Return [X, Y] of the center of cell containing provided text 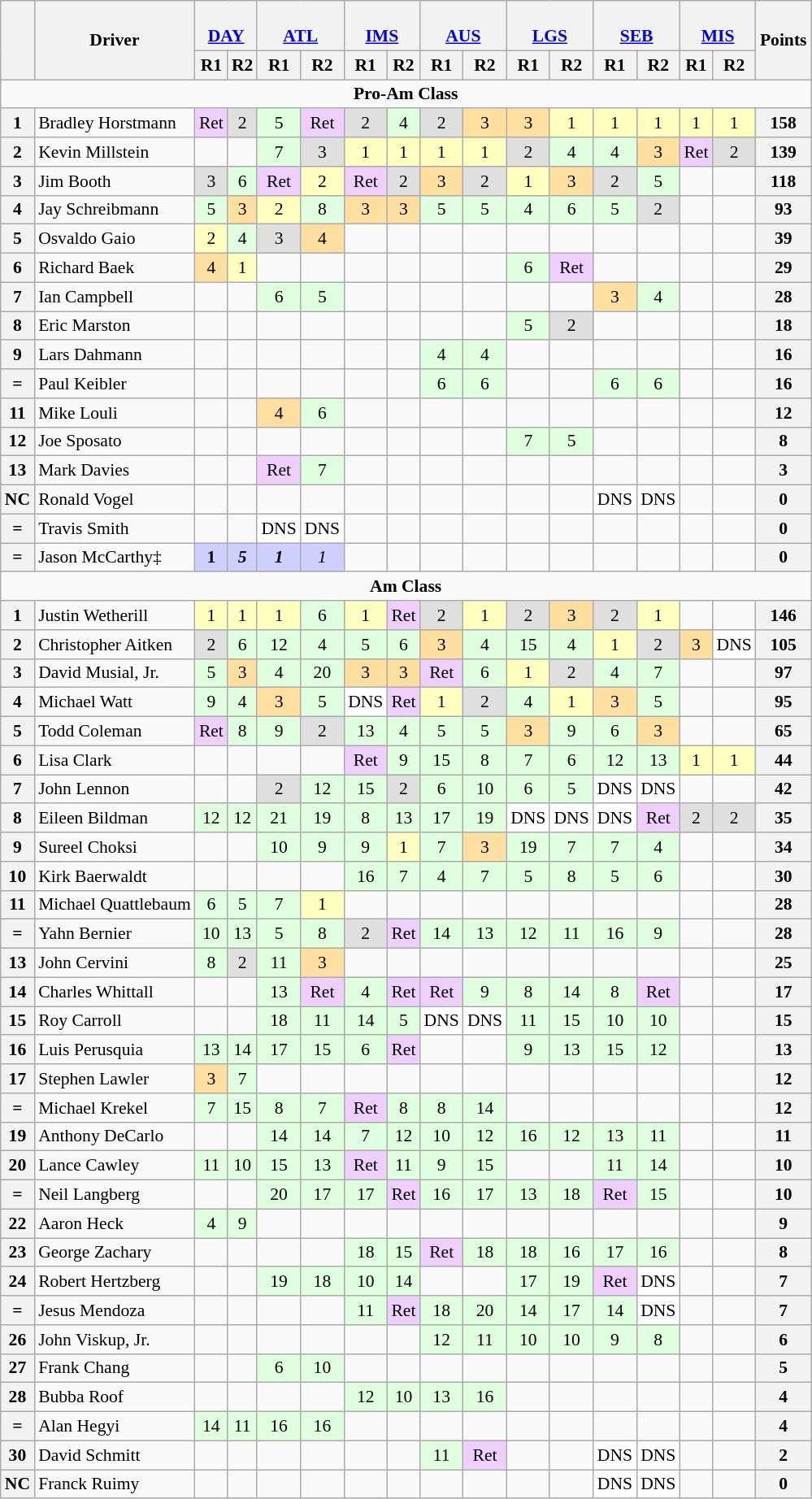
Am Class [406, 587]
Pro-Am Class [406, 94]
Frank Chang [115, 1368]
Roy Carroll [115, 1021]
Kirk Baerwaldt [115, 876]
David Musial, Jr. [115, 673]
26 [18, 1340]
Aaron Heck [115, 1223]
Todd Coleman [115, 732]
Michael Watt [115, 702]
Neil Langberg [115, 1195]
Joe Sposato [115, 441]
39 [784, 239]
Bradley Horstmann [115, 124]
Richard Baek [115, 268]
35 [784, 819]
24 [18, 1282]
139 [784, 152]
Eileen Bildman [115, 819]
Osvaldo Gaio [115, 239]
Mike Louli [115, 413]
SEB [637, 26]
27 [18, 1368]
42 [784, 789]
25 [784, 963]
Lars Dahmann [115, 355]
MIS [717, 26]
44 [784, 760]
Jay Schreibmann [115, 210]
Paul Keibler [115, 384]
DAY [226, 26]
Jim Booth [115, 181]
Yahn Bernier [115, 934]
George Zachary [115, 1253]
David Schmitt [115, 1455]
Anthony DeCarlo [115, 1136]
Ian Campbell [115, 297]
105 [784, 645]
Travis Smith [115, 528]
John Lennon [115, 789]
Sureel Choksi [115, 847]
Driver [115, 41]
23 [18, 1253]
97 [784, 673]
John Viskup, Jr. [115, 1340]
Justin Wetherill [115, 615]
LGS [549, 26]
Franck Ruimy [115, 1484]
Michael Quattlebaum [115, 905]
34 [784, 847]
Kevin Millstein [115, 152]
Bubba Roof [115, 1397]
John Cervini [115, 963]
118 [784, 181]
22 [18, 1223]
29 [784, 268]
Jesus Mendoza [115, 1310]
Stephen Lawler [115, 1079]
Eric Marston [115, 326]
IMS [382, 26]
21 [278, 819]
Jason McCarthy‡ [115, 558]
Points [784, 41]
AUS [463, 26]
Christopher Aitken [115, 645]
95 [784, 702]
Alan Hegyi [115, 1427]
Mark Davies [115, 471]
158 [784, 124]
Ronald Vogel [115, 500]
93 [784, 210]
Luis Perusquia [115, 1050]
65 [784, 732]
Robert Hertzberg [115, 1282]
Lance Cawley [115, 1166]
ATL [301, 26]
Michael Krekel [115, 1108]
Lisa Clark [115, 760]
146 [784, 615]
Charles Whittall [115, 992]
